Provide the [X, Y] coordinate of the cell's center where the given text is located.  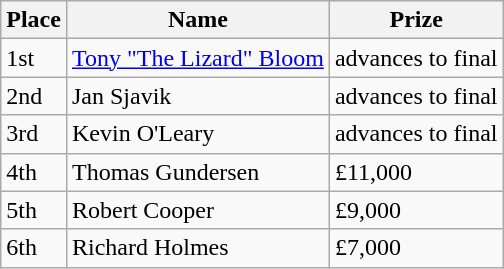
Place [34, 20]
Richard Holmes [198, 248]
£11,000 [416, 172]
Robert Cooper [198, 210]
2nd [34, 96]
Name [198, 20]
1st [34, 58]
5th [34, 210]
Thomas Gundersen [198, 172]
Prize [416, 20]
£9,000 [416, 210]
Tony "The Lizard" Bloom [198, 58]
Jan Sjavik [198, 96]
Kevin O'Leary [198, 134]
3rd [34, 134]
6th [34, 248]
£7,000 [416, 248]
4th [34, 172]
